Scan for the cell matching the given text and deliver its [X, Y] coordinate at center. 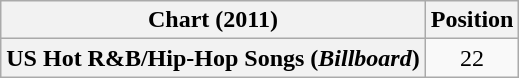
Chart (2011) [213, 20]
US Hot R&B/Hip-Hop Songs (Billboard) [213, 58]
Position [472, 20]
22 [472, 58]
